Provide the [X, Y] coordinate of the cell's center where the given text is located.  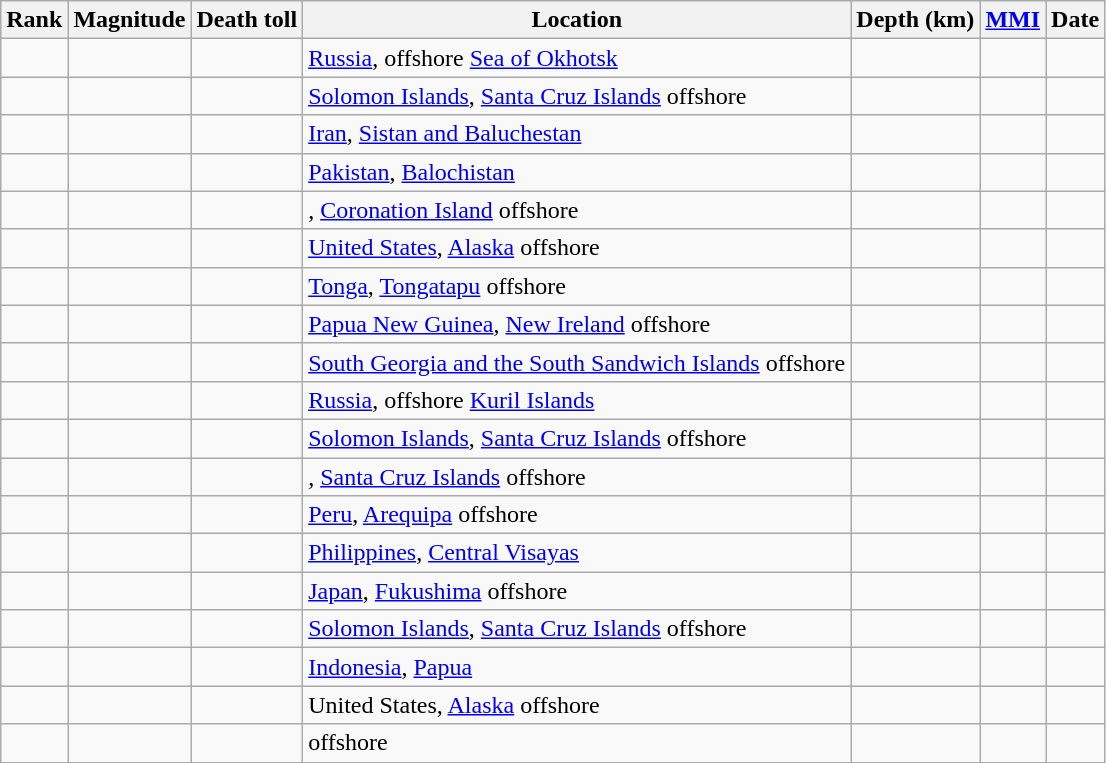
offshore [577, 743]
Indonesia, Papua [577, 667]
Russia, offshore Sea of Okhotsk [577, 58]
Depth (km) [916, 20]
Date [1076, 20]
, Coronation Island offshore [577, 210]
, Santa Cruz Islands offshore [577, 477]
Pakistan, Balochistan [577, 172]
Rank [34, 20]
South Georgia and the South Sandwich Islands offshore [577, 362]
Philippines, Central Visayas [577, 553]
Peru, Arequipa offshore [577, 515]
Magnitude [130, 20]
Location [577, 20]
Death toll [247, 20]
Tonga, Tongatapu offshore [577, 286]
MMI [1013, 20]
Russia, offshore Kuril Islands [577, 400]
Iran, Sistan and Baluchestan [577, 134]
Japan, Fukushima offshore [577, 591]
Papua New Guinea, New Ireland offshore [577, 324]
